Capture the cell that displays the provided text and extract its [x, y] central coordinate. 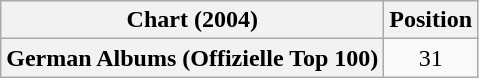
Chart (2004) [192, 20]
31 [431, 58]
German Albums (Offizielle Top 100) [192, 58]
Position [431, 20]
